From the cell containing the given text, extract its center point as (X, Y) coordinate. 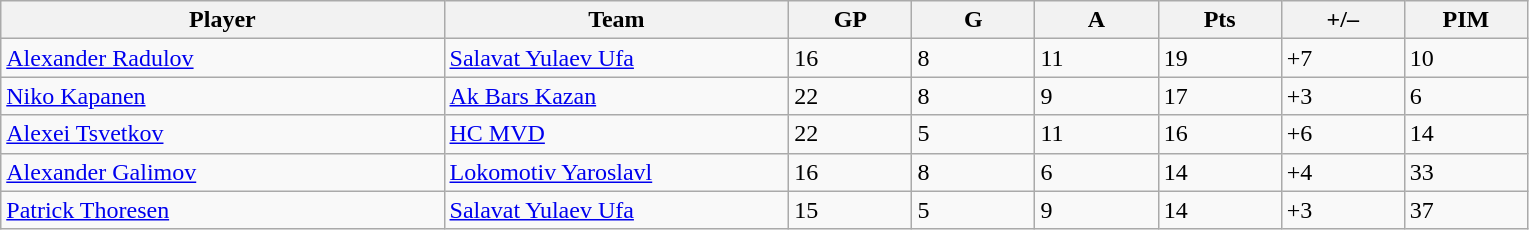
Alexander Galimov (222, 172)
Alexander Radulov (222, 58)
Alexei Tsvetkov (222, 134)
19 (1220, 58)
Team (616, 20)
+7 (1342, 58)
33 (1466, 172)
Niko Kapanen (222, 96)
Player (222, 20)
37 (1466, 210)
+6 (1342, 134)
+/– (1342, 20)
+4 (1342, 172)
Lokomotiv Yaroslavl (616, 172)
17 (1220, 96)
Pts (1220, 20)
GP (850, 20)
Ak Bars Kazan (616, 96)
PIM (1466, 20)
15 (850, 210)
G (974, 20)
Patrick Thoresen (222, 210)
HC MVD (616, 134)
A (1096, 20)
10 (1466, 58)
